Search for the cell housing the specified text and yield its (x, y) center coordinate. 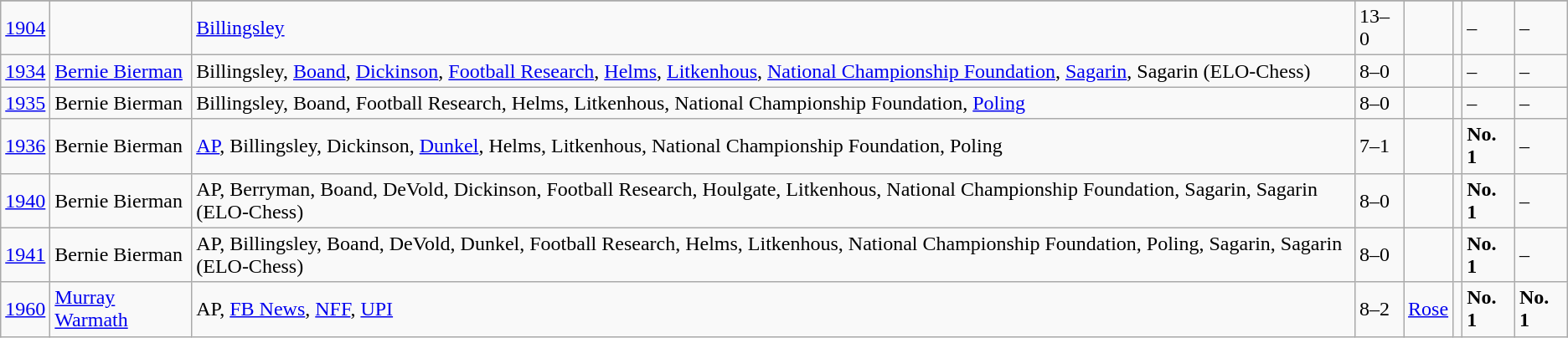
1940 (25, 201)
1941 (25, 254)
AP, Berryman, Boand, DeVold, Dickinson, Football Research, Houlgate, Litkenhous, National Championship Foundation, Sagarin, Sagarin (ELO-Chess) (774, 201)
Murray Warmath (121, 310)
Rose (1429, 310)
AP, Billingsley, Dickinson, Dunkel, Helms, Litkenhous, National Championship Foundation, Poling (774, 146)
1904 (25, 28)
7–1 (1380, 146)
1936 (25, 146)
Billingsley, Boand, Football Research, Helms, Litkenhous, National Championship Foundation, Poling (774, 103)
AP, Billingsley, Boand, DeVold, Dunkel, Football Research, Helms, Litkenhous, National Championship Foundation, Poling, Sagarin, Sagarin (ELO-Chess) (774, 254)
1960 (25, 310)
Billingsley, Boand, Dickinson, Football Research, Helms, Litkenhous, National Championship Foundation, Sagarin, Sagarin (ELO-Chess) (774, 71)
8–2 (1380, 310)
13–0 (1380, 28)
1935 (25, 103)
AP, FB News, NFF, UPI (774, 310)
Billingsley (774, 28)
1934 (25, 71)
